Provide the (X, Y) coordinate of the cell's center where the given text is located.  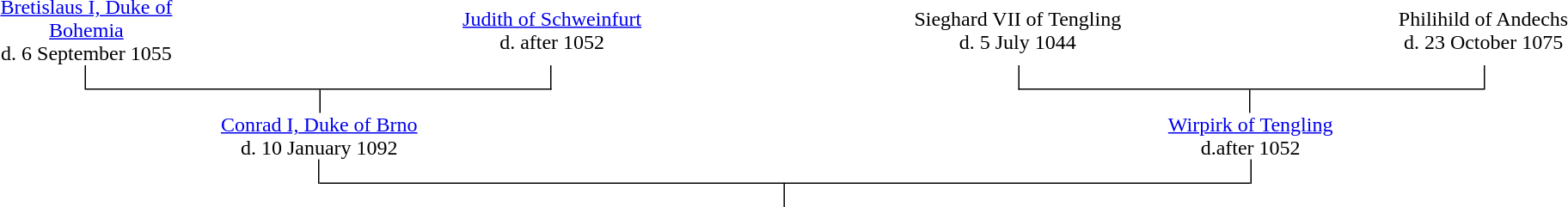
Conrad I, Duke of Brnod. 10 January 1092 (320, 137)
Wirpirk of Tenglingd.after 1052 (1250, 137)
